Locate the cell with the specified text and output its [x, y] center coordinate. 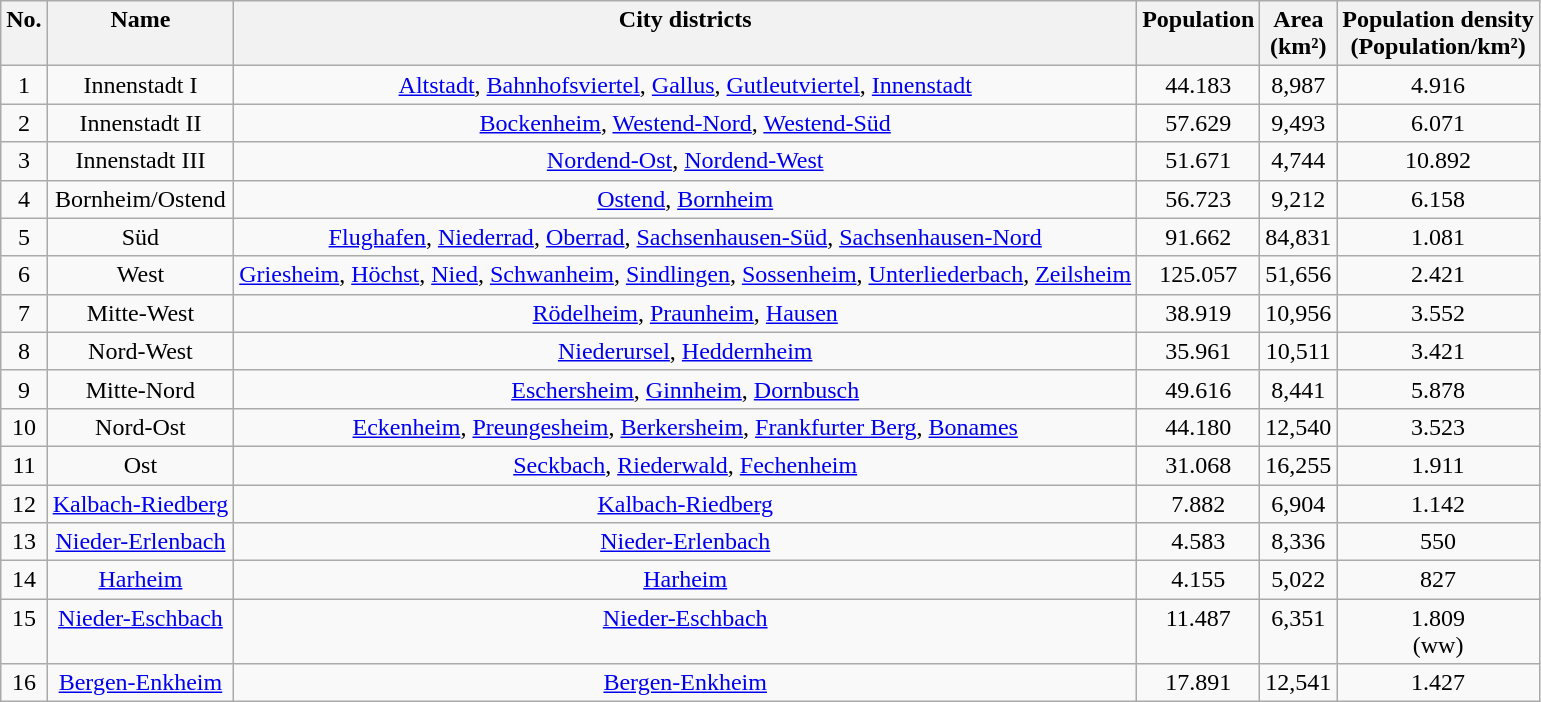
Rödelheim, Praunheim, Hausen [686, 313]
10,511 [1298, 351]
Bornheim/Ostend [140, 199]
Süd [140, 237]
6 [24, 275]
10 [24, 427]
14 [24, 580]
Ost [140, 465]
10,956 [1298, 313]
11.487 [1198, 632]
Mitte-West [140, 313]
11 [24, 465]
3.523 [1438, 427]
7.882 [1198, 503]
1 [24, 85]
7 [24, 313]
1.427 [1438, 683]
4.155 [1198, 580]
56.723 [1198, 199]
Population [1198, 34]
49.616 [1198, 389]
6.158 [1438, 199]
9,212 [1298, 199]
84,831 [1298, 237]
13 [24, 542]
51.671 [1198, 161]
Nord-West [140, 351]
Mitte-Nord [140, 389]
91.662 [1198, 237]
550 [1438, 542]
1.081 [1438, 237]
2.421 [1438, 275]
Area(km²) [1298, 34]
Ostend, Bornheim [686, 199]
57.629 [1198, 123]
Name [140, 34]
9 [24, 389]
17.891 [1198, 683]
8,441 [1298, 389]
6.071 [1438, 123]
4.583 [1198, 542]
31.068 [1198, 465]
5.878 [1438, 389]
2 [24, 123]
16,255 [1298, 465]
Flughafen, Niederrad, Oberrad, Sachsenhausen-Süd, Sachsenhausen-Nord [686, 237]
West [140, 275]
44.183 [1198, 85]
City districts [686, 34]
6,351 [1298, 632]
Seckbach, Riederwald, Fechenheim [686, 465]
125.057 [1198, 275]
12,541 [1298, 683]
Nord-Ost [140, 427]
16 [24, 683]
3.552 [1438, 313]
3 [24, 161]
38.919 [1198, 313]
Nordend-Ost, Nordend-West [686, 161]
9,493 [1298, 123]
Bockenheim, Westend-Nord, Westend-Süd [686, 123]
3.421 [1438, 351]
Griesheim, Höchst, Nied, Schwanheim, Sindlingen, Sossenheim, Unterliederbach, Zeilsheim [686, 275]
Altstadt, Bahnhofsviertel, Gallus, Gutleutviertel, Innenstadt [686, 85]
Innenstadt III [140, 161]
35.961 [1198, 351]
8 [24, 351]
4 [24, 199]
4.916 [1438, 85]
12 [24, 503]
10.892 [1438, 161]
8,987 [1298, 85]
5,022 [1298, 580]
Innenstadt I [140, 85]
Population density(Population/km²) [1438, 34]
8,336 [1298, 542]
Eckenheim, Preungesheim, Berkersheim, Frankfurter Berg, Bonames [686, 427]
44.180 [1198, 427]
6,904 [1298, 503]
4,744 [1298, 161]
No. [24, 34]
1.142 [1438, 503]
1.809(ww) [1438, 632]
827 [1438, 580]
5 [24, 237]
Niederursel, Heddernheim [686, 351]
Innenstadt II [140, 123]
1.911 [1438, 465]
Eschersheim, Ginnheim, Dornbusch [686, 389]
15 [24, 632]
51,656 [1298, 275]
12,540 [1298, 427]
